Locate the cell with the specified text and output its [x, y] center coordinate. 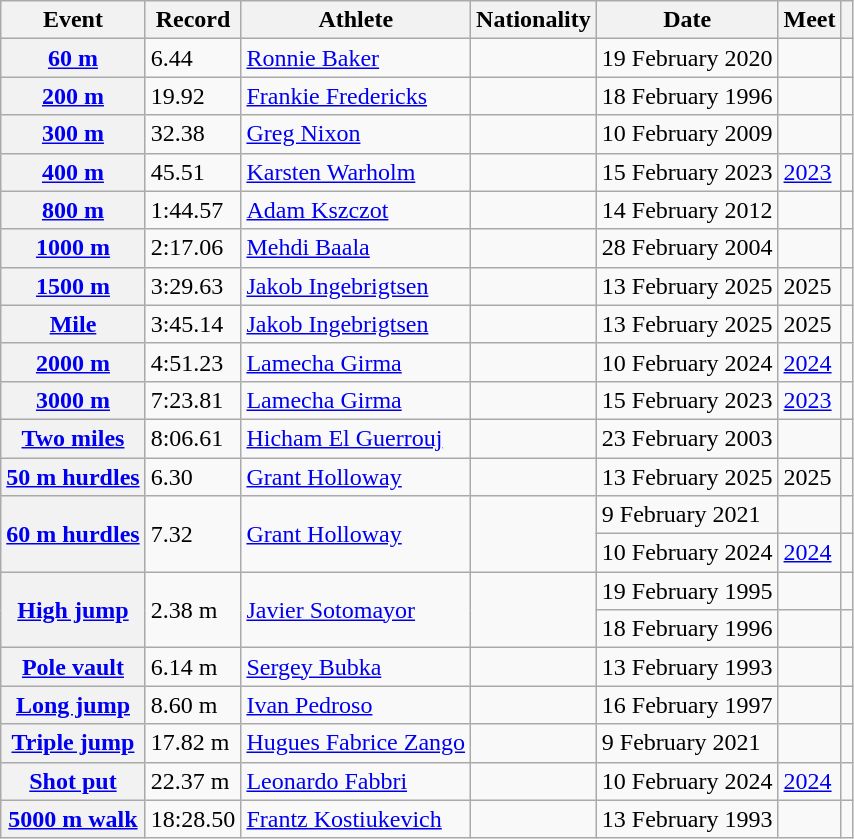
18:28.50 [193, 819]
10 February 2009 [687, 134]
Mehdi Baala [356, 248]
19 February 1995 [687, 591]
50 m hurdles [73, 477]
Shot put [73, 781]
17.82 m [193, 743]
6.44 [193, 58]
Hicham El Guerrouj [356, 438]
Triple jump [73, 743]
2.38 m [193, 610]
2:17.06 [193, 248]
Frankie Fredericks [356, 96]
1500 m [73, 286]
Javier Sotomayor [356, 610]
6.30 [193, 477]
1:44.57 [193, 210]
7:23.81 [193, 400]
60 m [73, 58]
3000 m [73, 400]
23 February 2003 [687, 438]
2000 m [73, 362]
300 m [73, 134]
Event [73, 20]
7.32 [193, 534]
Greg Nixon [356, 134]
45.51 [193, 172]
3:45.14 [193, 324]
Karsten Warholm [356, 172]
Sergey Bubka [356, 667]
60 m hurdles [73, 534]
19.92 [193, 96]
Ivan Pedroso [356, 705]
Meet [810, 20]
Ronnie Baker [356, 58]
16 February 1997 [687, 705]
Two miles [73, 438]
Athlete [356, 20]
Mile [73, 324]
28 February 2004 [687, 248]
32.38 [193, 134]
8.60 m [193, 705]
Pole vault [73, 667]
400 m [73, 172]
Record [193, 20]
Frantz Kostiukevich [356, 819]
14 February 2012 [687, 210]
Date [687, 20]
1000 m [73, 248]
200 m [73, 96]
4:51.23 [193, 362]
8:06.61 [193, 438]
Nationality [534, 20]
Leonardo Fabbri [356, 781]
19 February 2020 [687, 58]
5000 m walk [73, 819]
Adam Kszczot [356, 210]
6.14 m [193, 667]
800 m [73, 210]
High jump [73, 610]
22.37 m [193, 781]
Long jump [73, 705]
3:29.63 [193, 286]
Hugues Fabrice Zango [356, 743]
